Return the [X, Y] coordinate for the center point of the cell that contains the specified text.  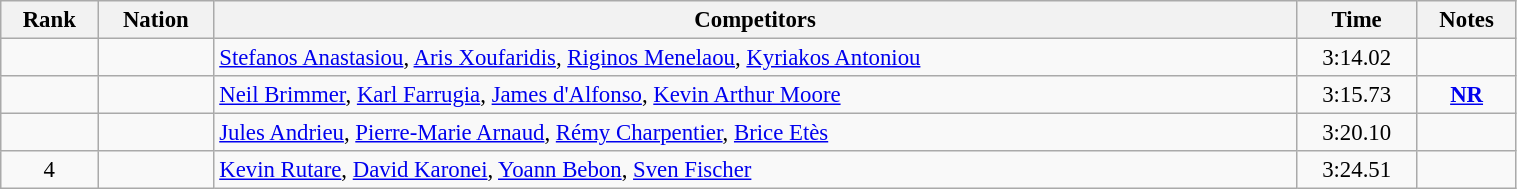
3:15.73 [1356, 95]
Jules Andrieu, Pierre-Marie Arnaud, Rémy Charpentier, Brice Etès [755, 133]
Nation [156, 20]
Notes [1466, 20]
3:24.51 [1356, 170]
Time [1356, 20]
4 [50, 170]
3:20.10 [1356, 133]
3:14.02 [1356, 58]
Neil Brimmer, Karl Farrugia, James d'Alfonso, Kevin Arthur Moore [755, 95]
Rank [50, 20]
NR [1466, 95]
Competitors [755, 20]
Kevin Rutare, David Karonei, Yoann Bebon, Sven Fischer [755, 170]
Stefanos Anastasiou, Aris Xoufaridis, Riginos Menelaou, Kyriakos Antoniou [755, 58]
